Scan for the cell matching the given text and deliver its (x, y) coordinate at center. 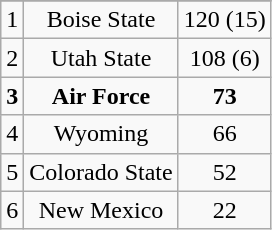
1 (12, 20)
108 (6) (224, 58)
66 (224, 134)
4 (12, 134)
73 (224, 96)
Wyoming (101, 134)
New Mexico (101, 210)
3 (12, 96)
120 (15) (224, 20)
22 (224, 210)
6 (12, 210)
Utah State (101, 58)
2 (12, 58)
5 (12, 172)
Colorado State (101, 172)
Air Force (101, 96)
52 (224, 172)
Boise State (101, 20)
